Find where the given text appears and provide that cell's center as [x, y] coordinate. 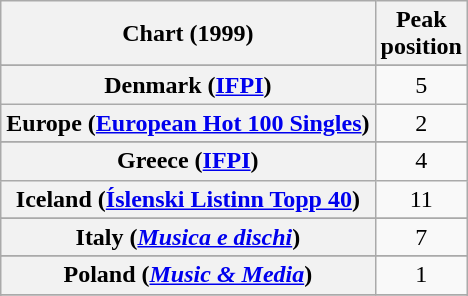
4 [421, 161]
Europe (European Hot 100 Singles) [188, 123]
5 [421, 85]
Iceland (Íslenski Listinn Topp 40) [188, 199]
1 [421, 275]
Denmark (IFPI) [188, 85]
Italy (Musica e dischi) [188, 237]
Peakposition [421, 34]
Poland (Music & Media) [188, 275]
2 [421, 123]
11 [421, 199]
7 [421, 237]
Greece (IFPI) [188, 161]
Chart (1999) [188, 34]
